Capture the cell that displays the provided text and extract its [X, Y] central coordinate. 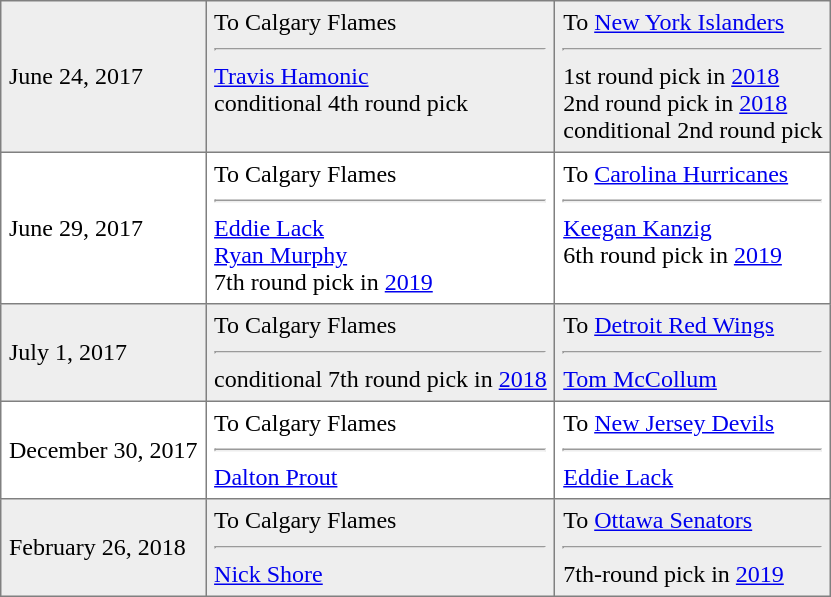
To Ottawa Senators7th-round pick in 2019 [693, 548]
To New York Islanders1st round pick in 20182nd round pick in 2018conditional 2nd round pick [693, 77]
To New Jersey DevilsEddie Lack [693, 450]
To Calgary FlamesTravis Hamonicconditional 4th round pick [380, 77]
To Calgary FlamesNick Shore [380, 548]
July 1, 2017 [104, 353]
To Calgary FlamesDalton Prout [380, 450]
To Calgary FlamesEddie LackRyan Murphy7th round pick in 2019 [380, 228]
February 26, 2018 [104, 548]
To Detroit Red WingsTom McCollum [693, 353]
To Calgary Flamesconditional 7th round pick in 2018 [380, 353]
June 24, 2017 [104, 77]
December 30, 2017 [104, 450]
June 29, 2017 [104, 228]
To Carolina HurricanesKeegan Kanzig6th round pick in 2019 [693, 228]
